Detect which cell encompasses the target text, then output its [x, y] center coordinate. 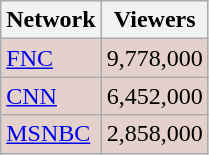
FNC [51, 58]
Viewers [154, 20]
2,858,000 [154, 134]
6,452,000 [154, 96]
MSNBC [51, 134]
Network [51, 20]
CNN [51, 96]
9,778,000 [154, 58]
